Identify which cell holds the provided text, then report its (X, Y) central coordinate. 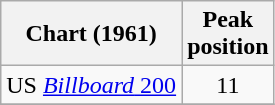
Chart (1961) (92, 34)
Peakposition (228, 34)
11 (228, 85)
US Billboard 200 (92, 85)
